Capture the cell that displays the provided text and extract its [x, y] central coordinate. 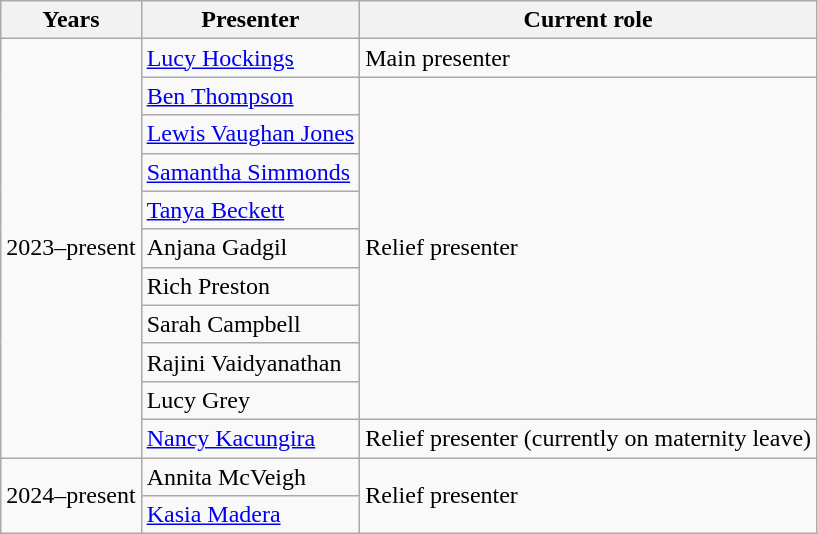
Years [71, 20]
Kasia Madera [250, 515]
2023–present [71, 248]
Rajini Vaidyanathan [250, 362]
Tanya Beckett [250, 210]
2024–present [71, 496]
Lewis Vaughan Jones [250, 134]
Nancy Kacungira [250, 438]
Annita McVeigh [250, 477]
Main presenter [588, 58]
Lucy Grey [250, 400]
Samantha Simmonds [250, 172]
Anjana Gadgil [250, 248]
Relief presenter (currently on maternity leave) [588, 438]
Rich Preston [250, 286]
Lucy Hockings [250, 58]
Ben Thompson [250, 96]
Sarah Campbell [250, 324]
Presenter [250, 20]
Current role [588, 20]
